Return the [X, Y] coordinate for the center point of the cell that contains the specified text.  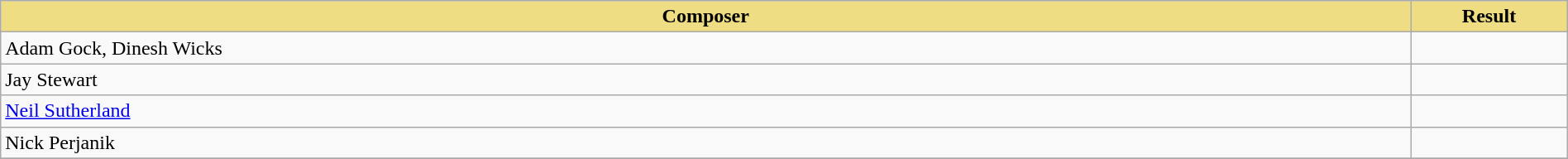
Result [1489, 17]
Adam Gock, Dinesh Wicks [706, 48]
Jay Stewart [706, 79]
Neil Sutherland [706, 111]
Composer [706, 17]
Nick Perjanik [706, 142]
